From the cell containing the given text, extract its center point as [X, Y] coordinate. 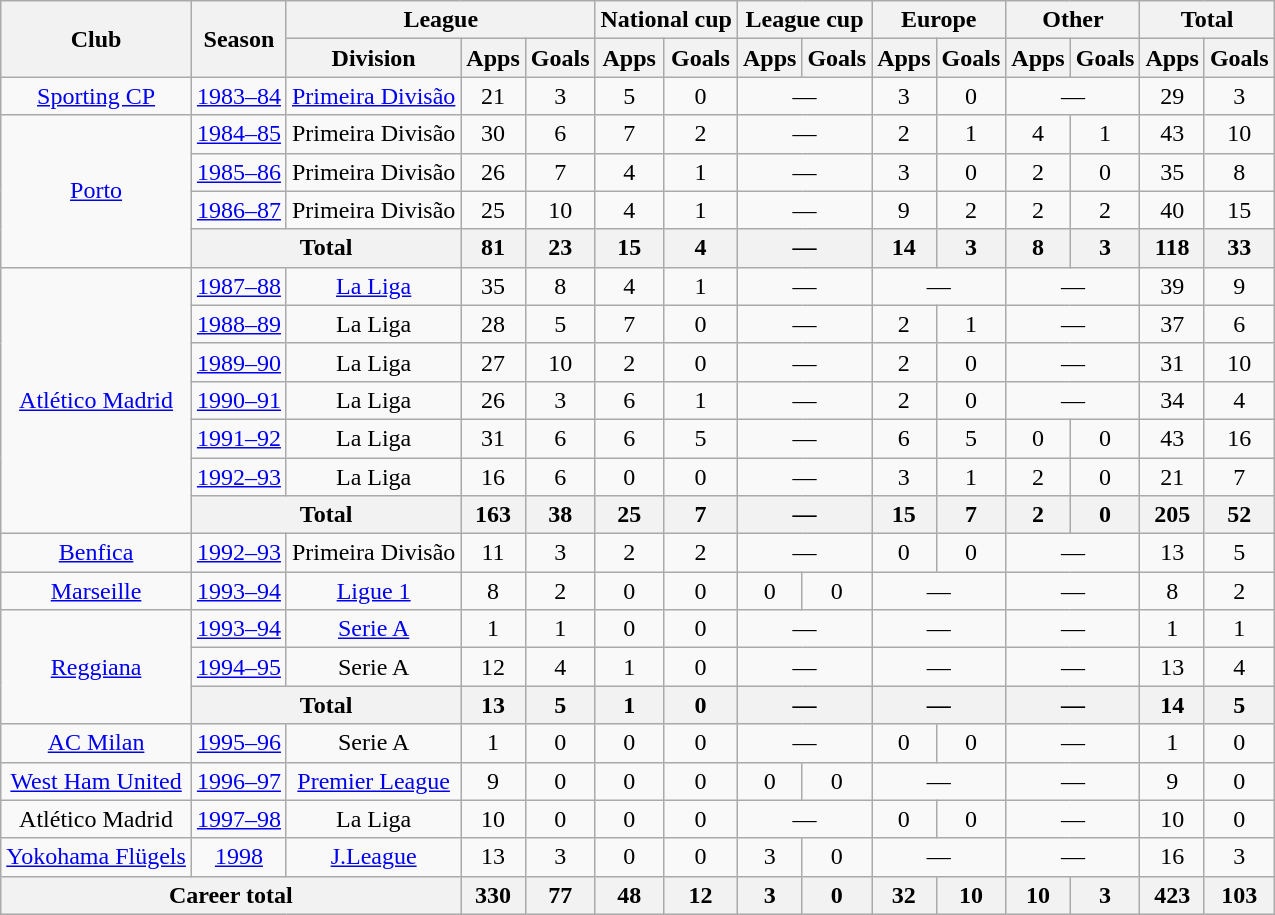
League [440, 20]
National cup [666, 20]
32 [904, 895]
205 [1172, 515]
1985–86 [238, 172]
Other [1073, 20]
1986–87 [238, 210]
38 [560, 515]
1996–97 [238, 781]
1991–92 [238, 438]
1987–88 [238, 286]
Yokohama Flügels [96, 857]
39 [1172, 286]
Ligue 1 [373, 591]
1988–89 [238, 324]
Season [238, 39]
1994–95 [238, 667]
1990–91 [238, 400]
33 [1239, 248]
1997–98 [238, 819]
423 [1172, 895]
Division [373, 58]
29 [1172, 96]
Premier League [373, 781]
J.League [373, 857]
118 [1172, 248]
34 [1172, 400]
77 [560, 895]
81 [493, 248]
11 [493, 553]
League cup [804, 20]
Career total [231, 895]
AC Milan [96, 743]
330 [493, 895]
1983–84 [238, 96]
23 [560, 248]
1998 [238, 857]
1989–90 [238, 362]
37 [1172, 324]
48 [629, 895]
103 [1239, 895]
Club [96, 39]
Marseille [96, 591]
1995–96 [238, 743]
52 [1239, 515]
40 [1172, 210]
Europe [939, 20]
27 [493, 362]
28 [493, 324]
Benfica [96, 553]
Sporting CP [96, 96]
1984–85 [238, 134]
West Ham United [96, 781]
163 [493, 515]
30 [493, 134]
Porto [96, 191]
Reggiana [96, 667]
